From the cell containing the given text, extract its center point as [x, y] coordinate. 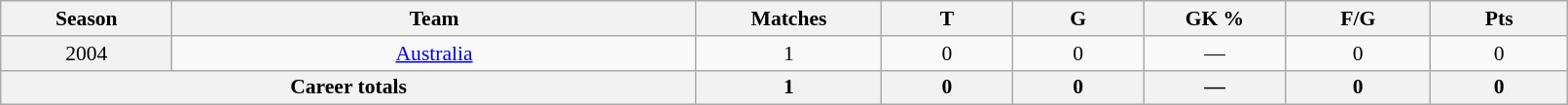
Career totals [348, 87]
Pts [1499, 18]
Team [434, 18]
2004 [87, 53]
Australia [434, 53]
F/G [1358, 18]
T [948, 18]
Matches [788, 18]
GK % [1215, 18]
Season [87, 18]
G [1078, 18]
